Provide the [X, Y] coordinate of the cell's center where the given text is located.  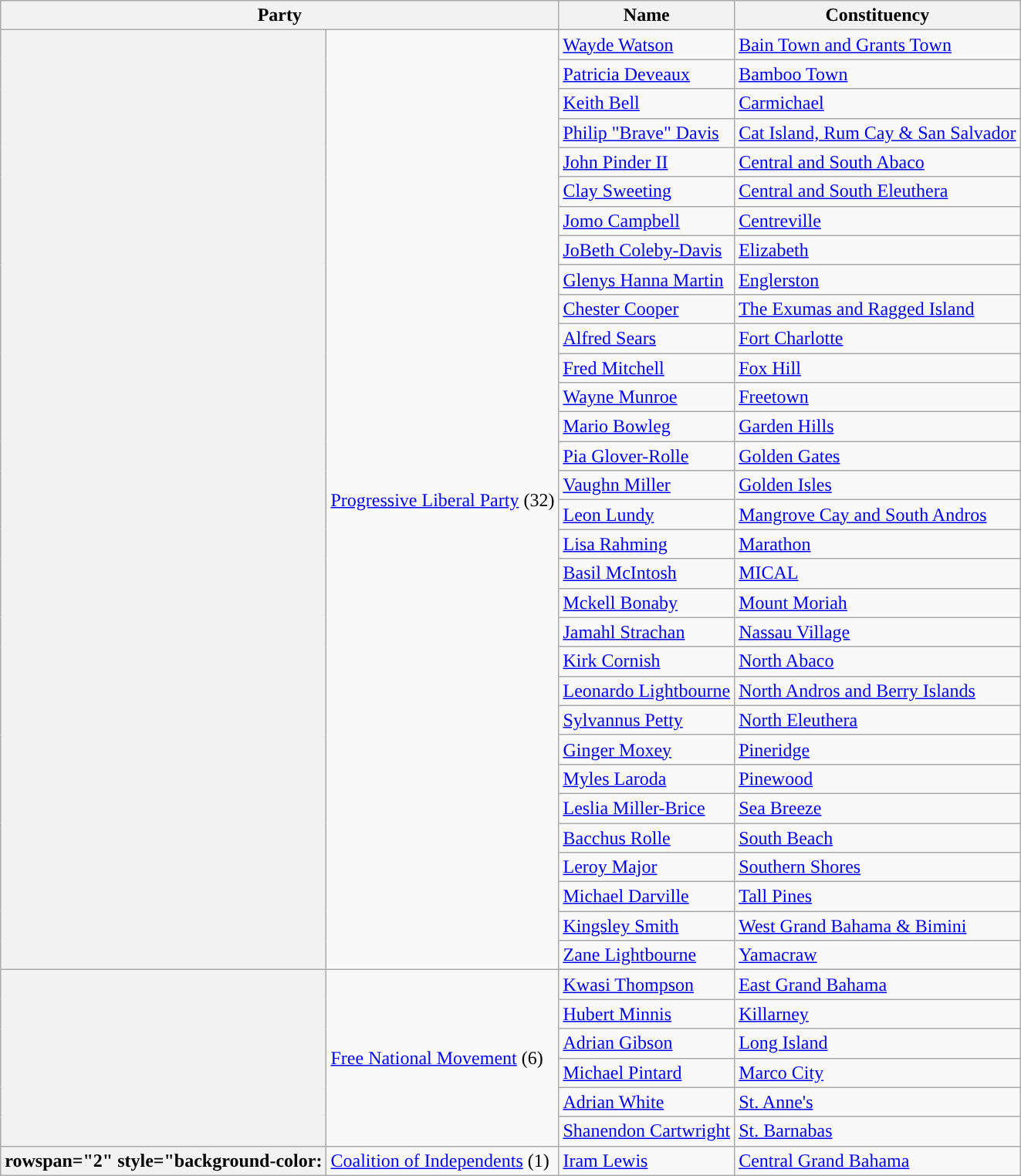
Hubert Minnis [647, 1014]
Iram Lewis [647, 1161]
Mario Bowleg [647, 427]
Adrian Gibson [647, 1043]
Garden Hills [877, 427]
North Andros and Berry Islands [877, 691]
rowspan="2" style="background-color: [164, 1161]
Fox Hill [877, 368]
Wayde Watson [647, 45]
Kirk Cornish [647, 661]
Michael Darville [647, 897]
Alfred Sears [647, 338]
Freetown [877, 397]
Elizabeth [877, 250]
Carmichael [877, 103]
Golden Gates [877, 456]
Jamahl Strachan [647, 632]
Yamacraw [877, 955]
St. Barnabas [877, 1131]
West Grand Bahama & Bimini [877, 926]
Fort Charlotte [877, 338]
Englerston [877, 279]
The Exumas and Ragged Island [877, 309]
St. Anne's [877, 1102]
Mckell Bonaby [647, 603]
Centreville [877, 221]
Coalition of Independents (1) [443, 1161]
Kingsley Smith [647, 926]
Leslia Miller-Brice [647, 808]
Pia Glover-Rolle [647, 456]
Leon Lundy [647, 515]
Fred Mitchell [647, 368]
Pineridge [877, 749]
Southern Shores [877, 867]
Adrian White [647, 1102]
Long Island [877, 1043]
North Abaco [877, 661]
Leonardo Lightbourne [647, 691]
Central and South Eleuthera [877, 191]
Glenys Hanna Martin [647, 279]
Free National Movement (6) [443, 1058]
Clay Sweeting [647, 191]
JoBeth Coleby-Davis [647, 250]
Kwasi Thompson [647, 985]
Name [647, 15]
Sylvannus Petty [647, 720]
Lisa Rahming [647, 544]
Myles Laroda [647, 779]
Vaughn Miller [647, 485]
MICAL [877, 573]
Zane Lightbourne [647, 955]
Tall Pines [877, 897]
Central Grand Bahama [877, 1161]
Michael Pintard [647, 1073]
Bacchus Rolle [647, 837]
Basil McIntosh [647, 573]
Shanendon Cartwright [647, 1131]
Central and South Abaco [877, 162]
Mount Moriah [877, 603]
John Pinder II [647, 162]
Keith Bell [647, 103]
Leroy Major [647, 867]
Constituency [877, 15]
Chester Cooper [647, 309]
Wayne Munroe [647, 397]
Sea Breeze [877, 808]
Party [279, 15]
North Eleuthera [877, 720]
Progressive Liberal Party (32) [443, 500]
Marathon [877, 544]
Pinewood [877, 779]
Golden Isles [877, 485]
Bain Town and Grants Town [877, 45]
Marco City [877, 1073]
East Grand Bahama [877, 985]
Jomo Campbell [647, 221]
Patricia Deveaux [647, 74]
Ginger Moxey [647, 749]
Nassau Village [877, 632]
Cat Island, Rum Cay & San Salvador [877, 133]
Bamboo Town [877, 74]
Mangrove Cay and South Andros [877, 515]
Philip "Brave" Davis [647, 133]
South Beach [877, 837]
Killarney [877, 1014]
